Search for the cell housing the specified text and yield its [x, y] center coordinate. 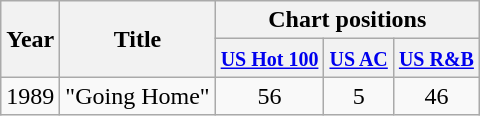
56 [270, 96]
US Hot 100 [270, 58]
Chart positions [347, 20]
5 [358, 96]
1989 [30, 96]
Title [138, 39]
Year [30, 39]
US R&B [436, 58]
"Going Home" [138, 96]
46 [436, 96]
US AC [358, 58]
